Return the (X, Y) coordinate for the center point of the cell that contains the specified text.  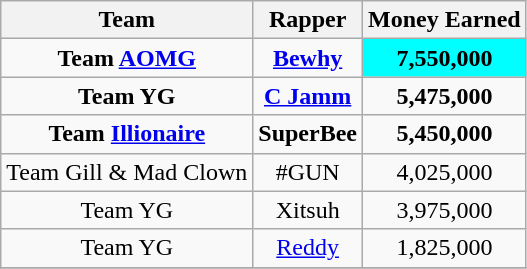
1,825,000 (445, 248)
Bewhy (308, 58)
Money Earned (445, 20)
3,975,000 (445, 210)
Reddy (308, 248)
Team Illionaire (127, 134)
4,025,000 (445, 172)
5,475,000 (445, 96)
Team AOMG (127, 58)
#GUN (308, 172)
C Jamm (308, 96)
Team Gill & Mad Clown (127, 172)
SuperBee (308, 134)
5,450,000 (445, 134)
Team (127, 20)
7,550,000 (445, 58)
Xitsuh (308, 210)
Rapper (308, 20)
